From the cell containing the given text, extract its center point as (x, y) coordinate. 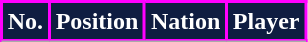
No. (26, 22)
Player (266, 22)
Nation (186, 22)
Position (96, 22)
